For the text-containing cell, return its midpoint in (X, Y) coordinate format. 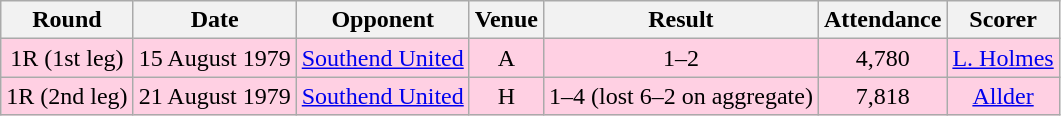
Opponent (382, 20)
Date (214, 20)
L. Holmes (1003, 58)
4,780 (882, 58)
15 August 1979 (214, 58)
Attendance (882, 20)
21 August 1979 (214, 96)
Venue (506, 20)
7,818 (882, 96)
Result (680, 20)
1–4 (lost 6–2 on aggregate) (680, 96)
H (506, 96)
Scorer (1003, 20)
1–2 (680, 58)
Allder (1003, 96)
1R (1st leg) (67, 58)
A (506, 58)
Round (67, 20)
1R (2nd leg) (67, 96)
